Scan for the cell matching the given text and deliver its (X, Y) coordinate at center. 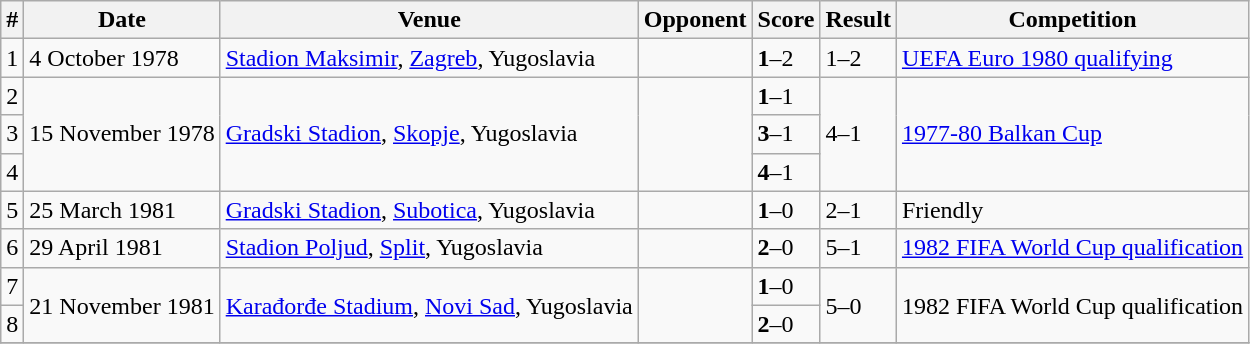
Score (786, 20)
29 April 1981 (122, 248)
6 (12, 248)
1 (12, 58)
15 November 1978 (122, 134)
1977-80 Balkan Cup (1072, 134)
3 (12, 134)
2–1 (858, 210)
4 (12, 172)
5–0 (858, 305)
1–1 (786, 96)
Venue (429, 20)
21 November 1981 (122, 305)
Karađorđe Stadium, Novi Sad, Yugoslavia (429, 305)
3–1 (786, 134)
UEFA Euro 1980 qualifying (1072, 58)
Competition (1072, 20)
Opponent (695, 20)
Stadion Poljud, Split, Yugoslavia (429, 248)
Stadion Maksimir, Zagreb, Yugoslavia (429, 58)
5 (12, 210)
# (12, 20)
Friendly (1072, 210)
7 (12, 286)
2 (12, 96)
8 (12, 324)
Gradski Stadion, Skopje, Yugoslavia (429, 134)
4 October 1978 (122, 58)
25 March 1981 (122, 210)
5–1 (858, 248)
Gradski Stadion, Subotica, Yugoslavia (429, 210)
Result (858, 20)
Date (122, 20)
